Detect which cell encompasses the target text, then output its (X, Y) center coordinate. 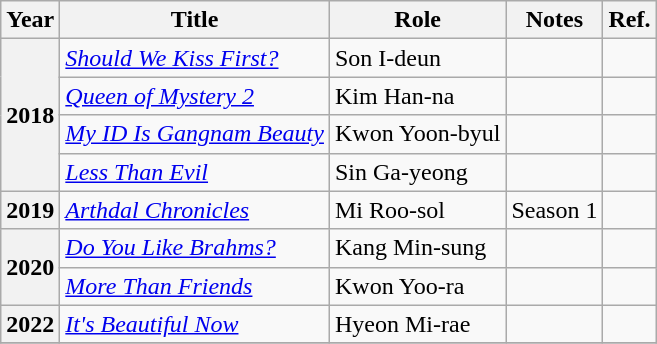
Season 1 (554, 210)
Do You Like Brahms? (195, 248)
2022 (30, 324)
Less Than Evil (195, 172)
2019 (30, 210)
Arthdal Chronicles (195, 210)
Notes (554, 20)
Ref. (630, 20)
Kwon Yoon-byul (417, 134)
2018 (30, 115)
Year (30, 20)
2020 (30, 267)
Sin Ga-yeong (417, 172)
Kang Min-sung (417, 248)
More Than Friends (195, 286)
Mi Roo-sol (417, 210)
Kim Han-na (417, 96)
Title (195, 20)
Hyeon Mi-rae (417, 324)
My ID Is Gangnam Beauty (195, 134)
Son I-deun (417, 58)
Role (417, 20)
Queen of Mystery 2 (195, 96)
It's Beautiful Now (195, 324)
Should We Kiss First? (195, 58)
Kwon Yoo-ra (417, 286)
